Locate the cell with the specified text and output its (X, Y) center coordinate. 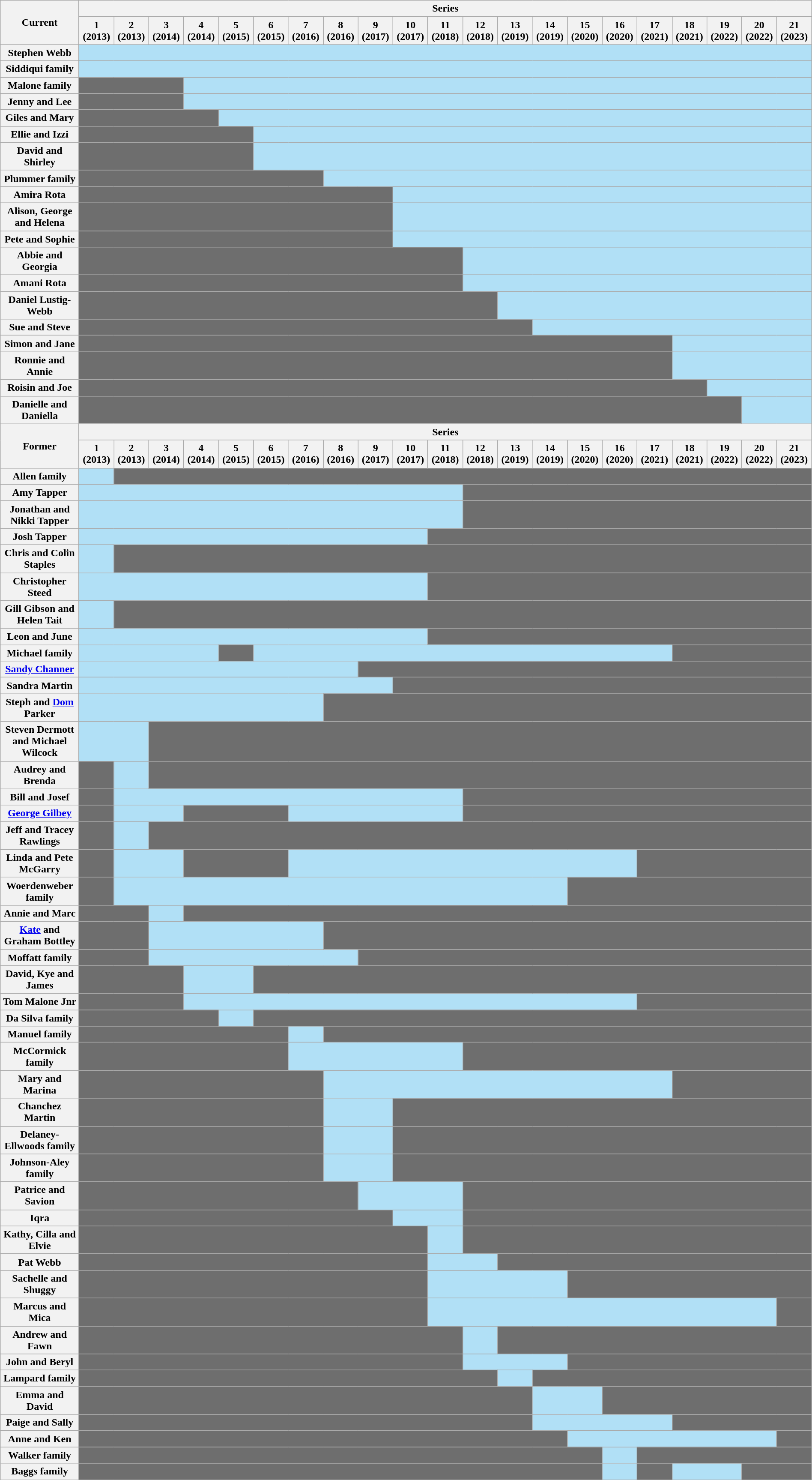
Steph and Dom Parker (40, 708)
Emma and David (40, 1400)
Audrey and Brenda (40, 775)
Ronnie and Annie (40, 366)
McCormick family (40, 1057)
Daniel Lustig-Webb (40, 305)
Walker family (40, 1455)
Delaney-Ellwoods family (40, 1140)
Jeff and Tracey Rawlings (40, 836)
Tom Malone Jnr (40, 1002)
Patrice and Savion (40, 1195)
Steven Dermott and Michael Wilcock (40, 741)
Annie and Marc (40, 913)
Ellie and Izzi (40, 134)
Alison, George and Helena (40, 217)
Anne and Ken (40, 1439)
Pat Webb (40, 1262)
Manuel family (40, 1034)
Amy Tapper (40, 492)
Former (40, 446)
Moffatt family (40, 958)
Malone family (40, 85)
Sachelle and Shuggy (40, 1284)
Bill and Josef (40, 797)
Sue and Steve (40, 327)
Michael family (40, 653)
Kate and Graham Bottley (40, 935)
Mary and Marina (40, 1084)
Abbie and Georgia (40, 261)
Jonathan and Nikki Tapper (40, 514)
Baggs family (40, 1471)
Plummer family (40, 178)
Marcus and Mica (40, 1312)
Johnson-Aley family (40, 1168)
Current (40, 22)
David and Shirley (40, 156)
David, Kye and James (40, 980)
Da Silva family (40, 1018)
Chris and Colin Staples (40, 559)
Lampard family (40, 1378)
John and Beryl (40, 1362)
Sandy Channer (40, 669)
Christopher Steed (40, 586)
Amani Rota (40, 283)
Allen family (40, 476)
Andrew and Fawn (40, 1339)
Amira Rota (40, 195)
Stephen Webb (40, 53)
Danielle and Daniella (40, 410)
Woerdenweber family (40, 891)
Simon and Jane (40, 344)
Sandra Martin (40, 686)
Giles and Mary (40, 118)
Paige and Sally (40, 1423)
Iqra (40, 1218)
Gill Gibson and Helen Tait (40, 614)
Roisin and Joe (40, 388)
Josh Tapper (40, 536)
Siddiqui family (40, 69)
George Gilbey (40, 813)
Chanchez Martin (40, 1112)
Jenny and Lee (40, 102)
Pete and Sophie (40, 239)
Leon and June (40, 637)
Linda and Pete McGarry (40, 863)
Kathy, Cilla and Elvie (40, 1240)
